Extract the (X, Y) coordinate from the center of the cell holding the provided text.  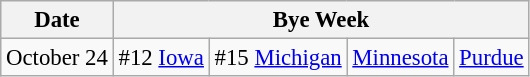
October 24 (57, 58)
Bye Week (321, 20)
Purdue (492, 58)
Date (57, 20)
Minnesota (400, 58)
#12 Iowa (161, 58)
#15 Michigan (278, 58)
